Find where the given text appears and provide that cell's center as [x, y] coordinate. 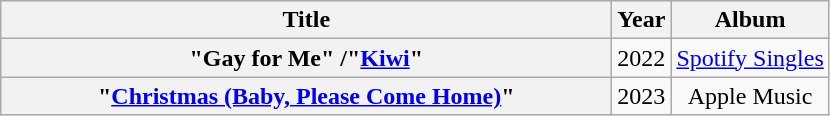
"Gay for Me" /"Kiwi" [306, 58]
Title [306, 20]
Year [642, 20]
Album [750, 20]
"Christmas (Baby, Please Come Home)" [306, 96]
Apple Music [750, 96]
2022 [642, 58]
2023 [642, 96]
Spotify Singles [750, 58]
